Pinpoint the cell where the given text exists, returning its [x, y] midpoint coordinate. 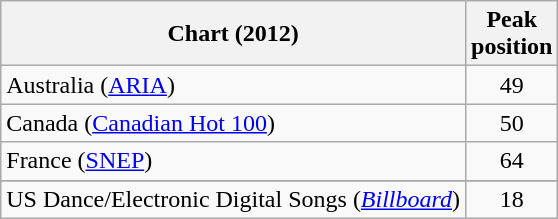
64 [512, 161]
Peakposition [512, 34]
50 [512, 123]
France (SNEP) [234, 161]
49 [512, 85]
18 [512, 199]
Canada (Canadian Hot 100) [234, 123]
Chart (2012) [234, 34]
Australia (ARIA) [234, 85]
US Dance/Electronic Digital Songs (Billboard) [234, 199]
